Determine the (x, y) coordinate at the center of the cell enclosing the given text.  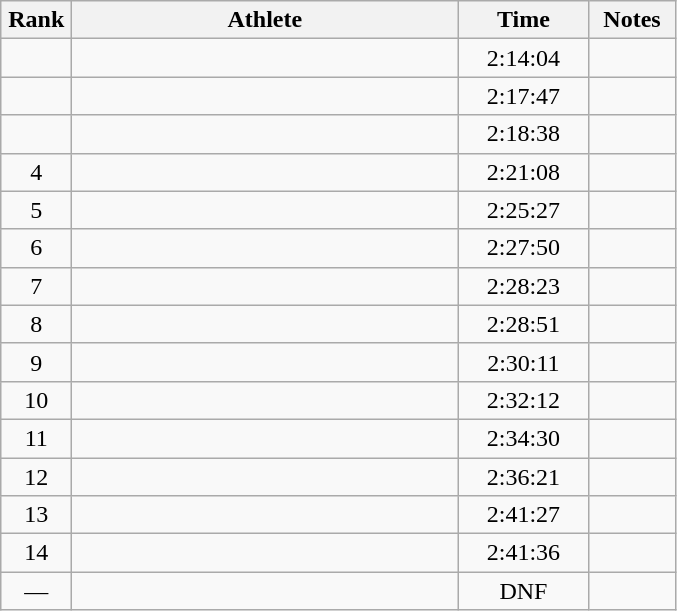
Time (524, 20)
10 (36, 400)
2:28:51 (524, 324)
Notes (632, 20)
7 (36, 286)
2:34:30 (524, 438)
5 (36, 210)
11 (36, 438)
2:41:36 (524, 553)
Athlete (265, 20)
2:28:23 (524, 286)
2:14:04 (524, 58)
8 (36, 324)
4 (36, 172)
2:25:27 (524, 210)
9 (36, 362)
2:17:47 (524, 96)
2:30:11 (524, 362)
13 (36, 515)
6 (36, 248)
2:41:27 (524, 515)
Rank (36, 20)
12 (36, 477)
2:18:38 (524, 134)
2:36:21 (524, 477)
2:21:08 (524, 172)
2:32:12 (524, 400)
— (36, 591)
14 (36, 553)
DNF (524, 591)
2:27:50 (524, 248)
